Detect which cell encompasses the target text, then output its (x, y) center coordinate. 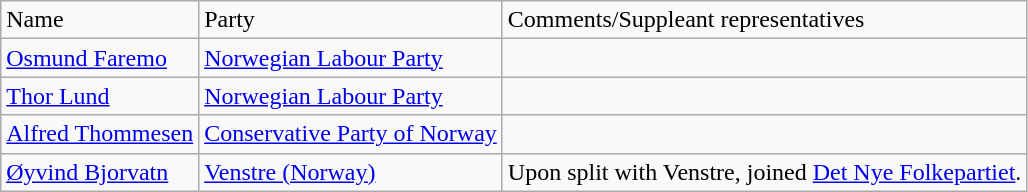
Osmund Faremo (100, 58)
Upon split with Venstre, joined Det Nye Folkepartiet. (764, 172)
Venstre (Norway) (351, 172)
Thor Lund (100, 96)
Alfred Thommesen (100, 134)
Conservative Party of Norway (351, 134)
Comments/Suppleant representatives (764, 20)
Name (100, 20)
Øyvind Bjorvatn (100, 172)
Party (351, 20)
